Search for the cell housing the specified text and yield its (X, Y) center coordinate. 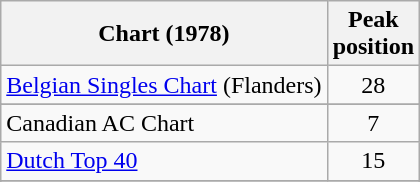
7 (373, 123)
15 (373, 161)
Canadian AC Chart (164, 123)
28 (373, 85)
Belgian Singles Chart (Flanders) (164, 85)
Chart (1978) (164, 34)
Peakposition (373, 34)
Dutch Top 40 (164, 161)
